Extract the [X, Y] coordinate from the center of the cell holding the provided text.  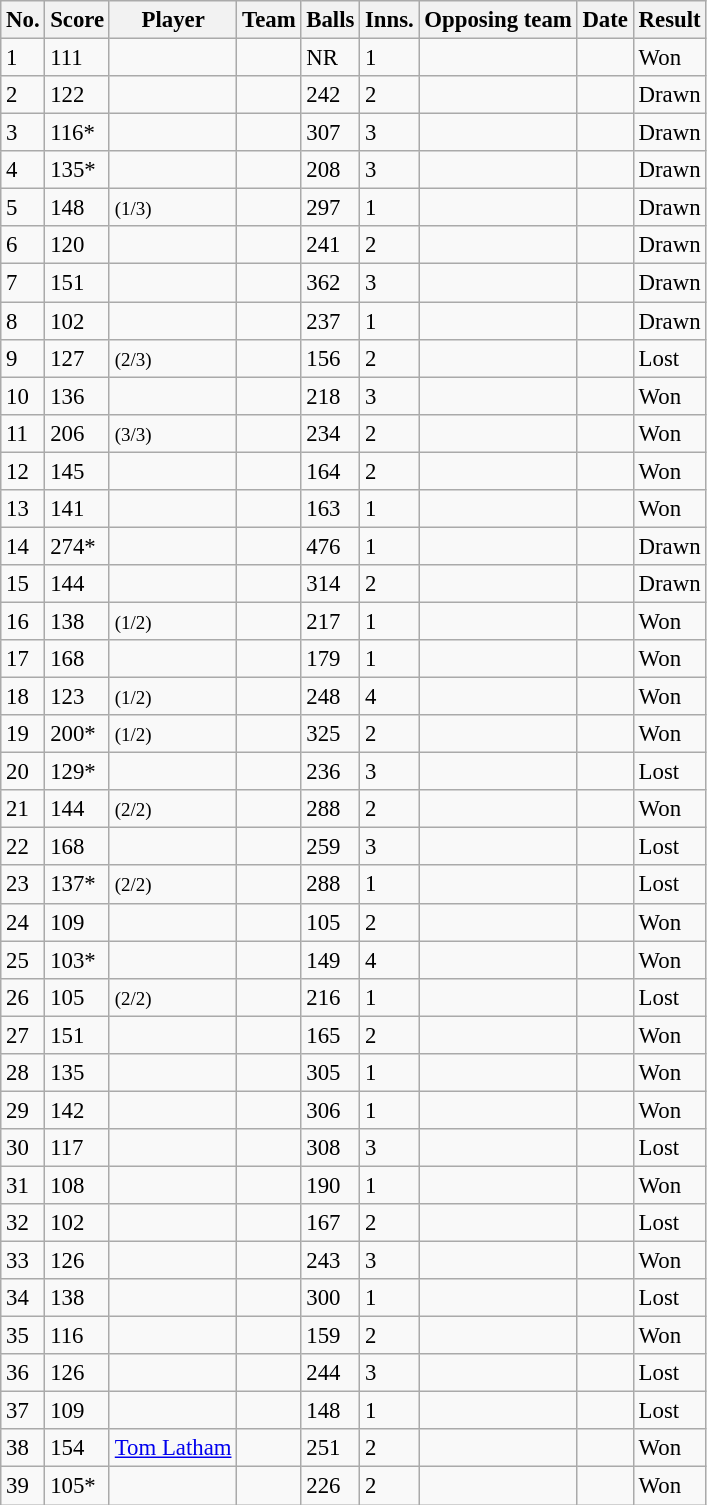
307 [330, 133]
Player [172, 20]
105* [78, 1486]
206 [78, 433]
314 [330, 584]
30 [23, 1148]
25 [23, 960]
22 [23, 847]
21 [23, 809]
Inns. [390, 20]
NR [330, 58]
13 [23, 509]
16 [23, 621]
251 [330, 1449]
31 [23, 1185]
35 [23, 1336]
297 [330, 208]
362 [330, 283]
116* [78, 133]
216 [330, 997]
39 [23, 1486]
218 [330, 396]
36 [23, 1373]
248 [330, 697]
306 [330, 1110]
Opposing team [498, 20]
14 [23, 546]
135 [78, 1073]
9 [23, 358]
305 [330, 1073]
135* [78, 170]
Team [269, 20]
274* [78, 546]
163 [330, 509]
244 [330, 1373]
154 [78, 1449]
No. [23, 20]
137* [78, 885]
190 [330, 1185]
Date [605, 20]
27 [23, 1035]
208 [330, 170]
117 [78, 1148]
237 [330, 321]
241 [330, 245]
7 [23, 283]
12 [23, 471]
164 [330, 471]
236 [330, 772]
165 [330, 1035]
10 [23, 396]
476 [330, 546]
120 [78, 245]
103* [78, 960]
34 [23, 1298]
(2/3) [172, 358]
17 [23, 659]
20 [23, 772]
38 [23, 1449]
Score [78, 20]
325 [330, 734]
23 [23, 885]
28 [23, 1073]
29 [23, 1110]
308 [330, 1148]
142 [78, 1110]
226 [330, 1486]
259 [330, 847]
11 [23, 433]
116 [78, 1336]
145 [78, 471]
(1/3) [172, 208]
111 [78, 58]
24 [23, 922]
15 [23, 584]
37 [23, 1411]
159 [330, 1336]
200* [78, 734]
33 [23, 1261]
5 [23, 208]
167 [330, 1223]
300 [330, 1298]
156 [330, 358]
129* [78, 772]
Balls [330, 20]
122 [78, 95]
179 [330, 659]
217 [330, 621]
19 [23, 734]
242 [330, 95]
243 [330, 1261]
32 [23, 1223]
123 [78, 697]
26 [23, 997]
149 [330, 960]
Result [670, 20]
6 [23, 245]
127 [78, 358]
18 [23, 697]
141 [78, 509]
108 [78, 1185]
(3/3) [172, 433]
Tom Latham [172, 1449]
8 [23, 321]
234 [330, 433]
136 [78, 396]
